Return (X, Y) of the center of cell containing provided text 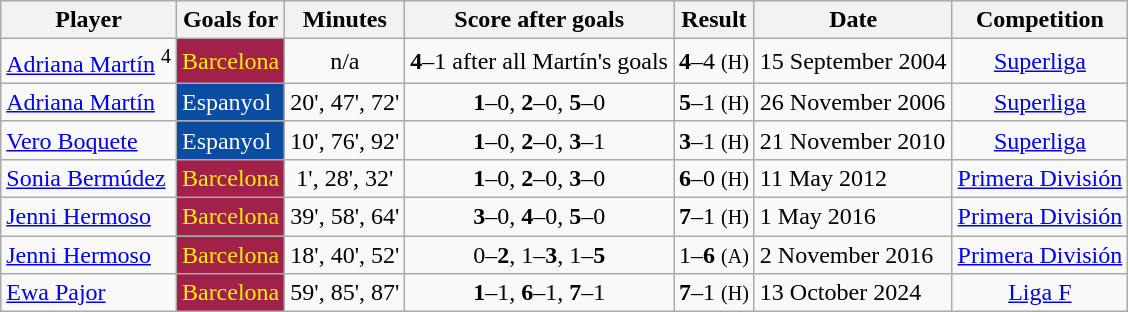
Minutes (345, 20)
Sonia Bermúdez (89, 178)
3–1 (H) (714, 140)
4–1 after all Martín's goals (540, 62)
Date (853, 20)
21 November 2010 (853, 140)
11 May 2012 (853, 178)
20', 47', 72' (345, 102)
1–0, 2–0, 3–0 (540, 178)
Score after goals (540, 20)
1–1, 6–1, 7–1 (540, 293)
Result (714, 20)
Vero Boquete (89, 140)
Player (89, 20)
39', 58', 64' (345, 217)
59', 85', 87' (345, 293)
1–0, 2–0, 3–1 (540, 140)
5–1 (H) (714, 102)
1', 28', 32' (345, 178)
1 May 2016 (853, 217)
Goals for (230, 20)
10', 76', 92' (345, 140)
Liga F (1040, 293)
1–6 (A) (714, 255)
15 September 2004 (853, 62)
1–0, 2–0, 5–0 (540, 102)
n/a (345, 62)
13 October 2024 (853, 293)
Competition (1040, 20)
6–0 (H) (714, 178)
26 November 2006 (853, 102)
Adriana Martín (89, 102)
3–0, 4–0, 5–0 (540, 217)
4–4 (H) (714, 62)
2 November 2016 (853, 255)
0–2, 1–3, 1–5 (540, 255)
18', 40', 52' (345, 255)
Ewa Pajor (89, 293)
Adriana Martín 4 (89, 62)
